Provide the [X, Y] coordinate of the cell's center where the given text is located.  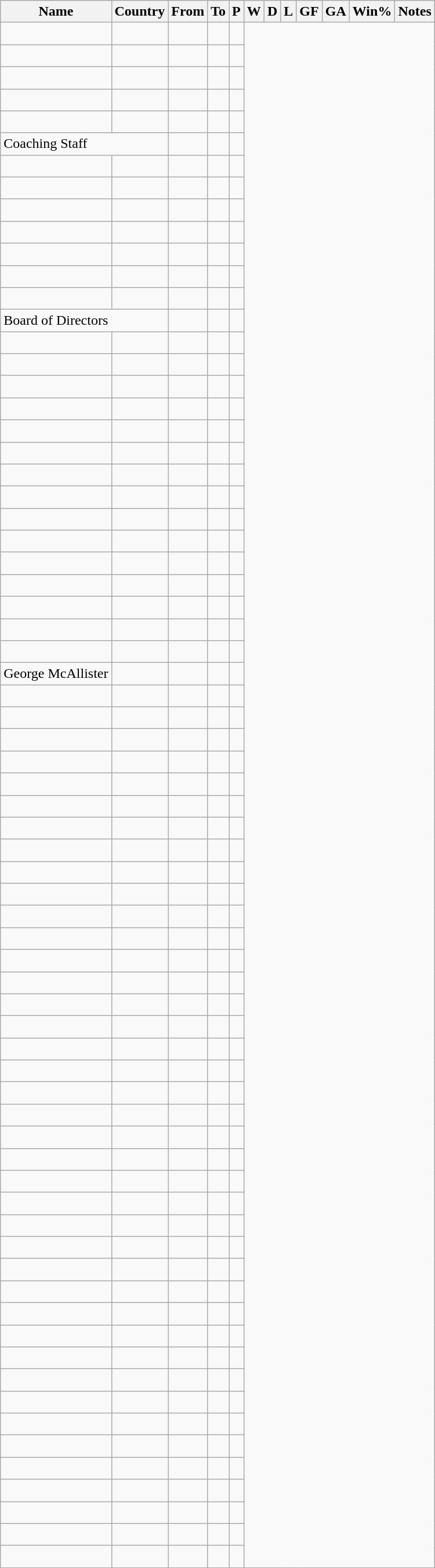
To [218, 12]
W [254, 12]
From [188, 12]
D [272, 12]
GA [335, 12]
P [237, 12]
Name [56, 12]
Notes [415, 12]
Country [140, 12]
Coaching Staff [85, 144]
Board of Directors [85, 321]
GF [309, 12]
Win% [372, 12]
George McAllister [56, 674]
L [289, 12]
